Locate the cell with the specified text and output its (x, y) center coordinate. 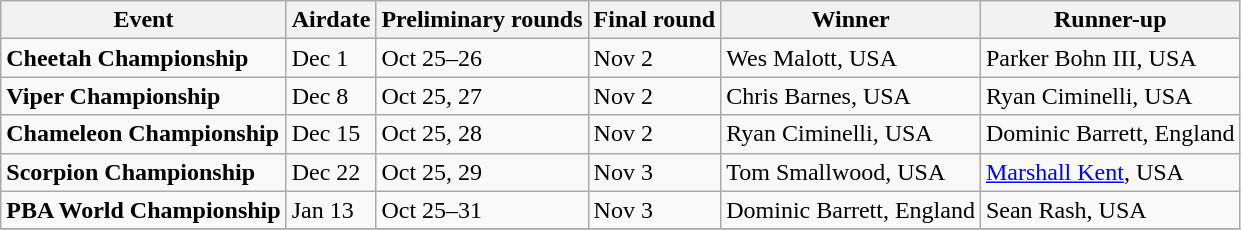
Wes Malott, USA (851, 58)
Chameleon Championship (144, 134)
PBA World Championship (144, 210)
Scorpion Championship (144, 172)
Tom Smallwood, USA (851, 172)
Dec 22 (331, 172)
Event (144, 20)
Final round (654, 20)
Sean Rash, USA (1110, 210)
Parker Bohn III, USA (1110, 58)
Viper Championship (144, 96)
Oct 25–31 (482, 210)
Marshall Kent, USA (1110, 172)
Chris Barnes, USA (851, 96)
Jan 13 (331, 210)
Oct 25, 28 (482, 134)
Cheetah Championship (144, 58)
Runner-up (1110, 20)
Oct 25–26 (482, 58)
Dec 8 (331, 96)
Dec 1 (331, 58)
Airdate (331, 20)
Winner (851, 20)
Oct 25, 29 (482, 172)
Dec 15 (331, 134)
Oct 25, 27 (482, 96)
Preliminary rounds (482, 20)
